From the cell containing the given text, extract its center point as [x, y] coordinate. 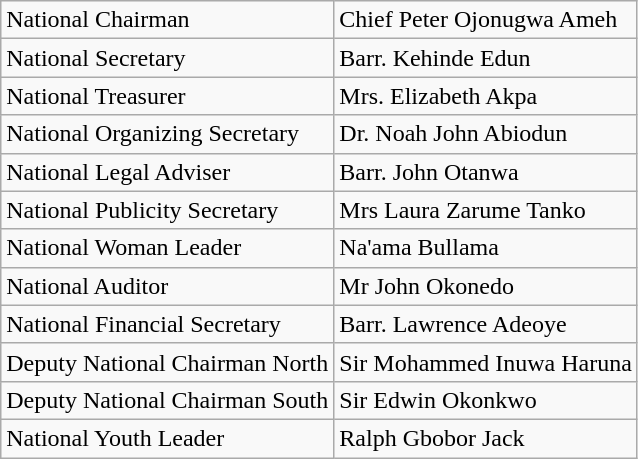
Deputy National Chairman North [168, 362]
National Treasurer [168, 96]
Sir Mohammed Inuwa Haruna [486, 362]
Mr John Okonedo [486, 286]
National Woman Leader [168, 248]
Chief Peter Ojonugwa Ameh [486, 20]
Dr. Noah John Abiodun [486, 134]
National Youth Leader [168, 438]
Sir Edwin Okonkwo [486, 400]
Barr. Lawrence Adeoye [486, 324]
Barr. John Otanwa [486, 172]
Barr. Kehinde Edun [486, 58]
National Organizing Secretary [168, 134]
Deputy National Chairman South [168, 400]
National Financial Secretary [168, 324]
Na'ama Bullama [486, 248]
National Publicity Secretary [168, 210]
Mrs. Elizabeth Akpa [486, 96]
National Legal Adviser [168, 172]
Mrs Laura Zarume Tanko [486, 210]
National Chairman [168, 20]
National Secretary [168, 58]
National Auditor [168, 286]
Ralph Gbobor Jack [486, 438]
